Provide the (x, y) coordinate of the cell's center where the given text is located.  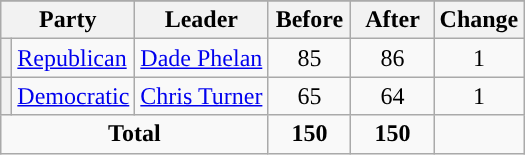
Democratic (74, 96)
85 (310, 58)
After (392, 20)
Dade Phelan (202, 58)
64 (392, 96)
86 (392, 58)
Change (479, 20)
Party (68, 20)
65 (310, 96)
Leader (202, 20)
Before (310, 20)
Republican (74, 58)
Chris Turner (202, 96)
Total (134, 134)
